Find where the given text appears and provide that cell's center as (x, y) coordinate. 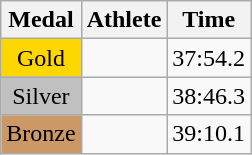
Medal (41, 20)
Athlete (124, 20)
37:54.2 (209, 58)
Time (209, 20)
Silver (41, 96)
38:46.3 (209, 96)
Gold (41, 58)
Bronze (41, 134)
39:10.1 (209, 134)
